Output the (X, Y) coordinate of the center of the cell containing the given text.  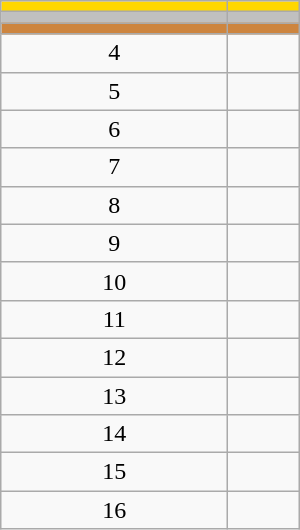
10 (114, 281)
8 (114, 205)
13 (114, 395)
9 (114, 243)
11 (114, 319)
12 (114, 357)
6 (114, 129)
7 (114, 167)
14 (114, 434)
16 (114, 510)
4 (114, 53)
15 (114, 472)
5 (114, 91)
